From the cell containing the given text, extract its center point as (X, Y) coordinate. 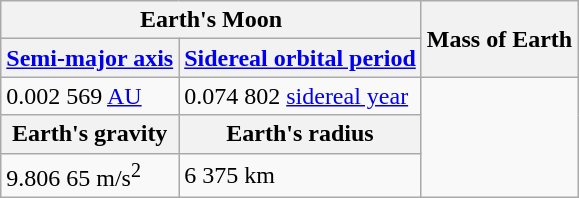
Earth's radius (300, 134)
6 375 km (300, 176)
Earth's gravity (90, 134)
Sidereal orbital period (300, 58)
Earth's Moon (212, 20)
0.002 569 AU (90, 96)
9.806 65 m/s2 (90, 176)
Mass of Earth (499, 39)
0.074 802 sidereal year (300, 96)
Semi-major axis (90, 58)
